Pinpoint the cell where the given text exists, returning its [X, Y] midpoint coordinate. 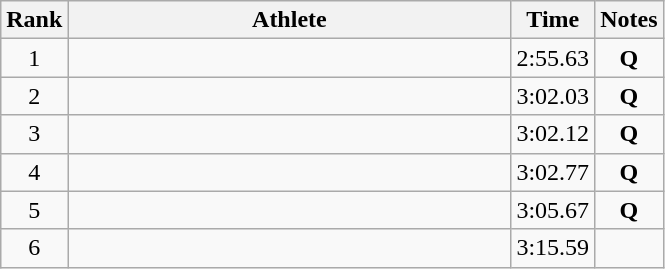
3:02.03 [553, 96]
2 [34, 96]
Rank [34, 20]
Athlete [290, 20]
2:55.63 [553, 58]
4 [34, 172]
3:15.59 [553, 248]
5 [34, 210]
3 [34, 134]
Time [553, 20]
6 [34, 248]
3:05.67 [553, 210]
1 [34, 58]
3:02.77 [553, 172]
3:02.12 [553, 134]
Notes [629, 20]
